Output the [X, Y] coordinate of the center of the cell containing the given text.  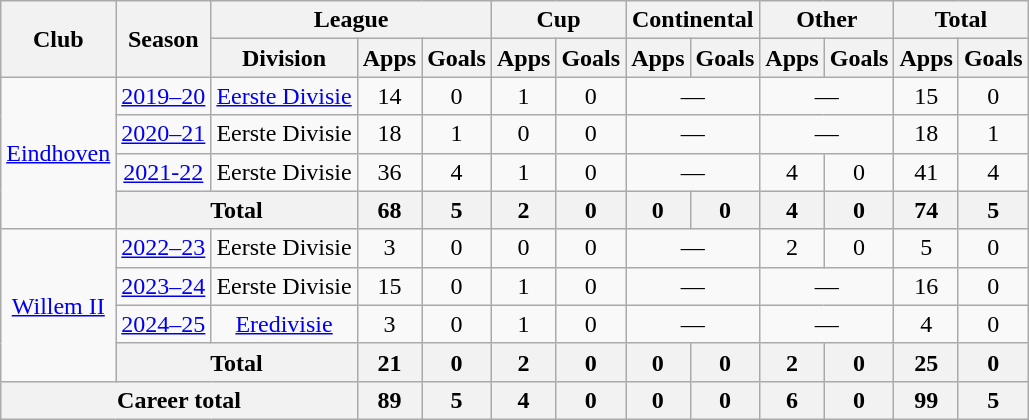
2024–25 [164, 324]
2023–24 [164, 286]
2019–20 [164, 96]
Eindhoven [58, 153]
6 [792, 400]
2020–21 [164, 134]
74 [926, 210]
14 [389, 96]
Club [58, 39]
Division [284, 58]
Other [827, 20]
99 [926, 400]
Eredivisie [284, 324]
2021-22 [164, 172]
21 [389, 362]
36 [389, 172]
41 [926, 172]
25 [926, 362]
2022–23 [164, 248]
Willem II [58, 305]
Season [164, 39]
League [352, 20]
16 [926, 286]
Cup [558, 20]
89 [389, 400]
Continental [693, 20]
68 [389, 210]
Career total [179, 400]
